Extract the [x, y] coordinate from the center of the cell holding the provided text.  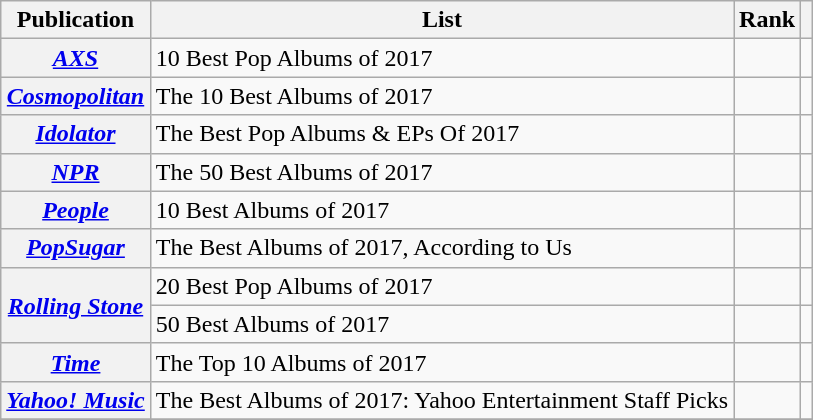
The Best Albums of 2017, According to Us [442, 248]
List [442, 20]
People [76, 210]
Cosmopolitan [76, 96]
20 Best Pop Albums of 2017 [442, 286]
Yahoo! Music [76, 400]
AXS [76, 58]
The 50 Best Albums of 2017 [442, 172]
Publication [76, 20]
The 10 Best Albums of 2017 [442, 96]
Time [76, 362]
10 Best Pop Albums of 2017 [442, 58]
Idolator [76, 134]
The Best Albums of 2017: Yahoo Entertainment Staff Picks [442, 400]
The Best Pop Albums & EPs Of 2017 [442, 134]
PopSugar [76, 248]
NPR [76, 172]
The Top 10 Albums of 2017 [442, 362]
10 Best Albums of 2017 [442, 210]
Rolling Stone [76, 305]
50 Best Albums of 2017 [442, 324]
Rank [768, 20]
